Locate the cell with the specified text and output its [x, y] center coordinate. 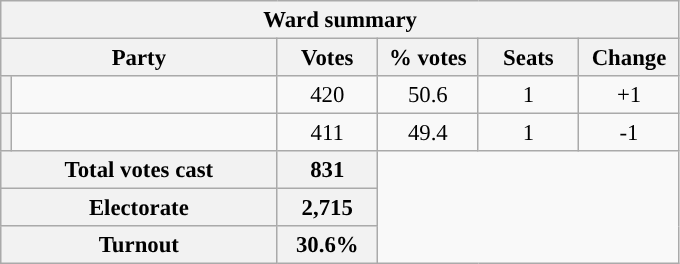
+1 [630, 95]
30.6% [328, 245]
411 [328, 133]
-1 [630, 133]
420 [328, 95]
Total votes cast [139, 170]
Turnout [139, 245]
Ward summary [340, 20]
831 [328, 170]
2,715 [328, 208]
Seats [528, 58]
50.6 [428, 95]
Change [630, 58]
49.4 [428, 133]
Party [139, 58]
% votes [428, 58]
Votes [328, 58]
Electorate [139, 208]
